Provide the [x, y] coordinate of the cell's center where the given text is located.  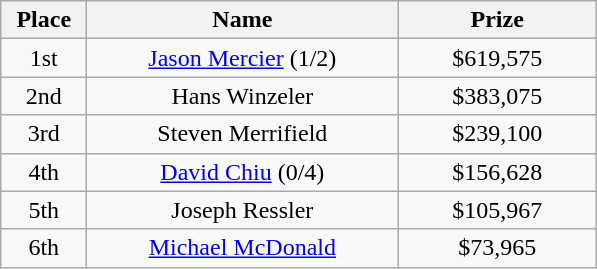
$619,575 [498, 58]
Michael McDonald [242, 248]
Name [242, 20]
2nd [44, 96]
1st [44, 58]
3rd [44, 134]
5th [44, 210]
Prize [498, 20]
David Chiu (0/4) [242, 172]
$105,967 [498, 210]
Hans Winzeler [242, 96]
6th [44, 248]
Place [44, 20]
$383,075 [498, 96]
Steven Merrifield [242, 134]
$73,965 [498, 248]
$239,100 [498, 134]
$156,628 [498, 172]
4th [44, 172]
Joseph Ressler [242, 210]
Jason Mercier (1/2) [242, 58]
